Scan for the cell matching the given text and deliver its [x, y] coordinate at center. 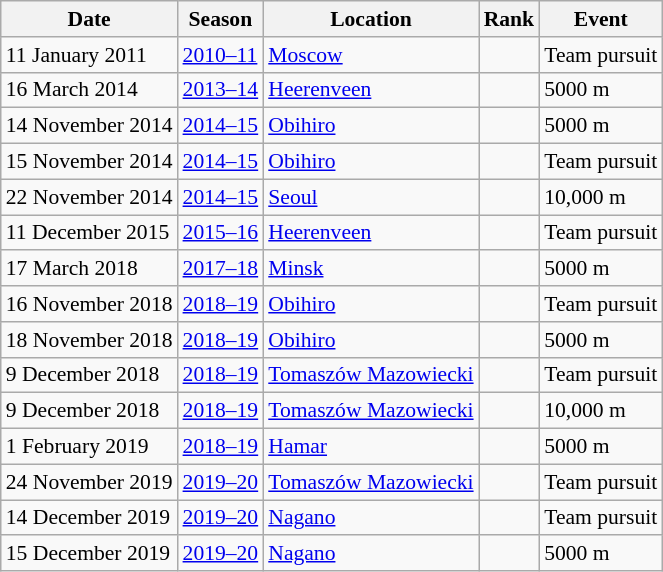
Seoul [370, 197]
2017–18 [221, 269]
11 December 2015 [90, 233]
2015–16 [221, 233]
Hamar [370, 447]
Moscow [370, 55]
18 November 2018 [90, 340]
2010–11 [221, 55]
16 November 2018 [90, 304]
17 March 2018 [90, 269]
22 November 2014 [90, 197]
Rank [510, 19]
24 November 2019 [90, 482]
14 December 2019 [90, 518]
15 November 2014 [90, 162]
15 December 2019 [90, 554]
16 March 2014 [90, 90]
11 January 2011 [90, 55]
1 February 2019 [90, 447]
14 November 2014 [90, 126]
2013–14 [221, 90]
Event [600, 19]
Minsk [370, 269]
Season [221, 19]
Location [370, 19]
Date [90, 19]
